Pinpoint the cell where the given text exists, returning its (x, y) midpoint coordinate. 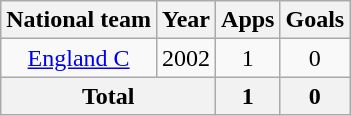
Goals (315, 20)
England C (79, 58)
Year (186, 20)
National team (79, 20)
2002 (186, 58)
Total (108, 96)
Apps (248, 20)
